Pinpoint the cell where the given text exists, returning its (X, Y) midpoint coordinate. 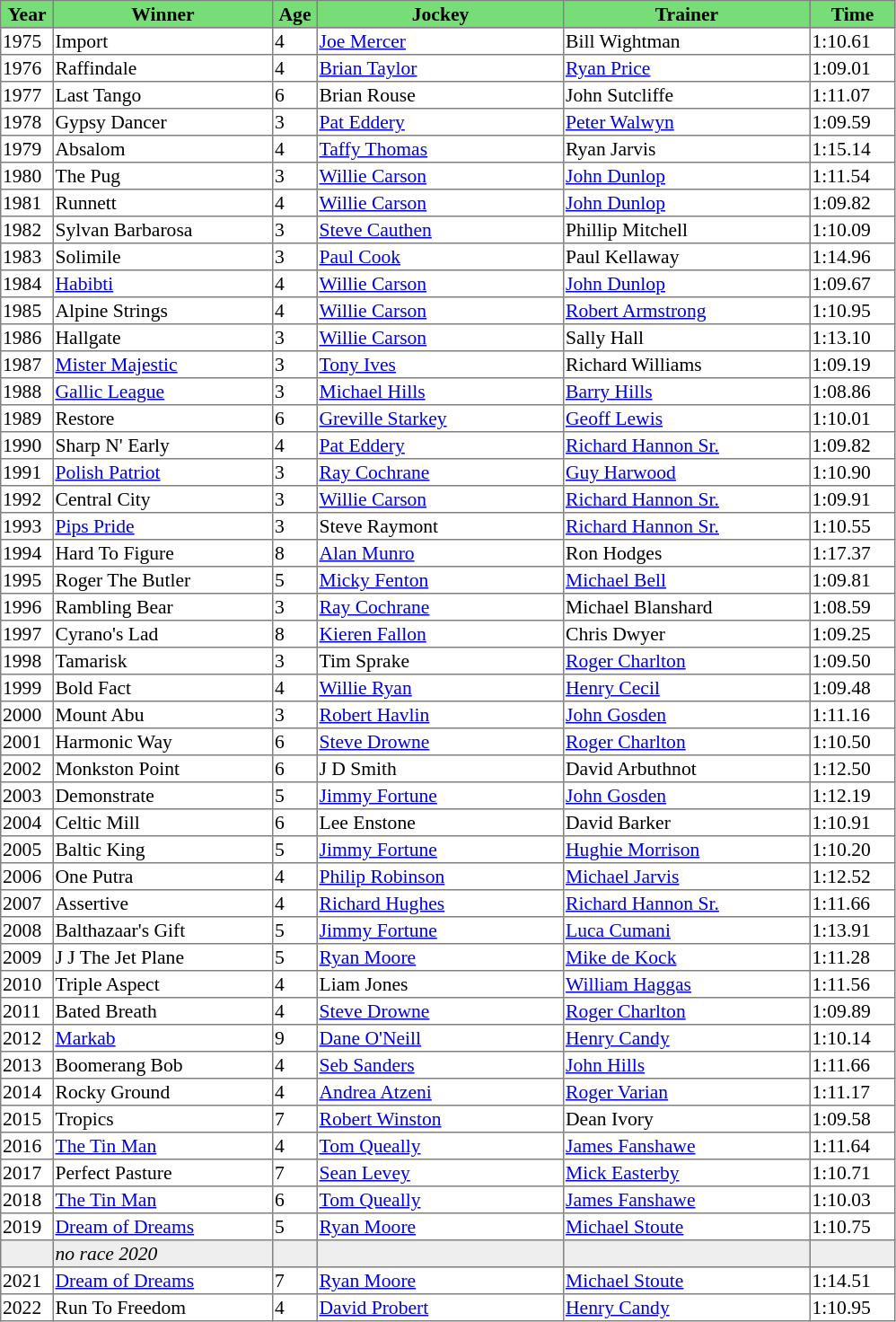
Mick Easterby (687, 1173)
1:09.25 (852, 634)
Phillip Mitchell (687, 230)
Winner (163, 14)
1:09.01 (852, 68)
Liam Jones (440, 984)
David Arbuthnot (687, 769)
1998 (27, 661)
1:09.67 (852, 284)
Richard Williams (687, 365)
Absalom (163, 149)
1:09.50 (852, 661)
1987 (27, 365)
Seb Sanders (440, 1065)
Ryan Jarvis (687, 149)
1993 (27, 526)
Markab (163, 1038)
1:09.91 (852, 499)
1981 (27, 203)
David Probert (440, 1308)
1:10.75 (852, 1227)
2010 (27, 984)
Tony Ives (440, 365)
2007 (27, 903)
Mount Abu (163, 715)
Dean Ivory (687, 1119)
1978 (27, 122)
Hughie Morrison (687, 850)
Dane O'Neill (440, 1038)
Celtic Mill (163, 823)
Raffindale (163, 68)
1:12.50 (852, 769)
Robert Winston (440, 1119)
Perfect Pasture (163, 1173)
Polish Patriot (163, 472)
9 (295, 1038)
Restore (163, 419)
Paul Kellaway (687, 257)
Ryan Price (687, 68)
1:08.86 (852, 392)
Pips Pride (163, 526)
1:09.58 (852, 1119)
Guy Harwood (687, 472)
1:14.96 (852, 257)
Taffy Thomas (440, 149)
2000 (27, 715)
1:10.09 (852, 230)
Balthazaar's Gift (163, 930)
2001 (27, 742)
1:15.14 (852, 149)
2006 (27, 877)
2004 (27, 823)
Michael Hills (440, 392)
2005 (27, 850)
Ron Hodges (687, 553)
Geoff Lewis (687, 419)
Gypsy Dancer (163, 122)
1984 (27, 284)
Mike de Kock (687, 957)
The Pug (163, 176)
1989 (27, 419)
1:10.91 (852, 823)
2013 (27, 1065)
Brian Taylor (440, 68)
1:11.64 (852, 1146)
Michael Jarvis (687, 877)
1:09.59 (852, 122)
Hard To Figure (163, 553)
Demonstrate (163, 796)
Willie Ryan (440, 688)
1:12.19 (852, 796)
2018 (27, 1200)
Age (295, 14)
1:11.54 (852, 176)
1990 (27, 445)
Assertive (163, 903)
Rocky Ground (163, 1092)
1:11.16 (852, 715)
Last Tango (163, 95)
Year (27, 14)
2019 (27, 1227)
1:09.48 (852, 688)
Alpine Strings (163, 311)
Greville Starkey (440, 419)
Sean Levey (440, 1173)
1:11.56 (852, 984)
1994 (27, 553)
Jockey (440, 14)
1982 (27, 230)
Central City (163, 499)
1:17.37 (852, 553)
Sally Hall (687, 338)
Monkston Point (163, 769)
David Barker (687, 823)
1:10.14 (852, 1038)
Runnett (163, 203)
1:10.20 (852, 850)
John Sutcliffe (687, 95)
Robert Armstrong (687, 311)
Trainer (687, 14)
J J The Jet Plane (163, 957)
Boomerang Bob (163, 1065)
J D Smith (440, 769)
Henry Cecil (687, 688)
2022 (27, 1308)
Harmonic Way (163, 742)
Michael Bell (687, 580)
2017 (27, 1173)
1983 (27, 257)
1996 (27, 607)
1992 (27, 499)
1995 (27, 580)
1986 (27, 338)
1:10.90 (852, 472)
1975 (27, 41)
no race 2020 (163, 1254)
1:12.52 (852, 877)
Tamarisk (163, 661)
1:11.28 (852, 957)
2002 (27, 769)
Barry Hills (687, 392)
Rambling Bear (163, 607)
Sharp N' Early (163, 445)
Andrea Atzeni (440, 1092)
Kieren Fallon (440, 634)
2011 (27, 1011)
2003 (27, 796)
Roger Varian (687, 1092)
1977 (27, 95)
2015 (27, 1119)
Bated Breath (163, 1011)
1:14.51 (852, 1281)
Solimile (163, 257)
1:09.19 (852, 365)
Bill Wightman (687, 41)
Luca Cumani (687, 930)
Cyrano's Lad (163, 634)
2021 (27, 1281)
1976 (27, 68)
Tim Sprake (440, 661)
Peter Walwyn (687, 122)
1:10.61 (852, 41)
Import (163, 41)
Steve Raymont (440, 526)
Tropics (163, 1119)
Baltic King (163, 850)
Hallgate (163, 338)
Alan Munro (440, 553)
2008 (27, 930)
1:10.01 (852, 419)
1988 (27, 392)
1:10.50 (852, 742)
Chris Dwyer (687, 634)
Lee Enstone (440, 823)
Richard Hughes (440, 903)
Sylvan Barbarosa (163, 230)
Brian Rouse (440, 95)
Mister Majestic (163, 365)
1999 (27, 688)
1991 (27, 472)
1:08.59 (852, 607)
Time (852, 14)
1:10.55 (852, 526)
Gallic League (163, 392)
William Haggas (687, 984)
Paul Cook (440, 257)
1:09.81 (852, 580)
One Putra (163, 877)
1:10.71 (852, 1173)
Philip Robinson (440, 877)
Triple Aspect (163, 984)
Joe Mercer (440, 41)
1:10.03 (852, 1200)
2012 (27, 1038)
Roger The Butler (163, 580)
1985 (27, 311)
Run To Freedom (163, 1308)
1:13.91 (852, 930)
2016 (27, 1146)
Micky Fenton (440, 580)
1:11.17 (852, 1092)
1:11.07 (852, 95)
1:13.10 (852, 338)
2009 (27, 957)
Robert Havlin (440, 715)
Bold Fact (163, 688)
John Hills (687, 1065)
2014 (27, 1092)
1997 (27, 634)
Steve Cauthen (440, 230)
Habibti (163, 284)
1980 (27, 176)
1:09.89 (852, 1011)
Michael Blanshard (687, 607)
1979 (27, 149)
